Pinpoint the cell where the given text exists, returning its [X, Y] midpoint coordinate. 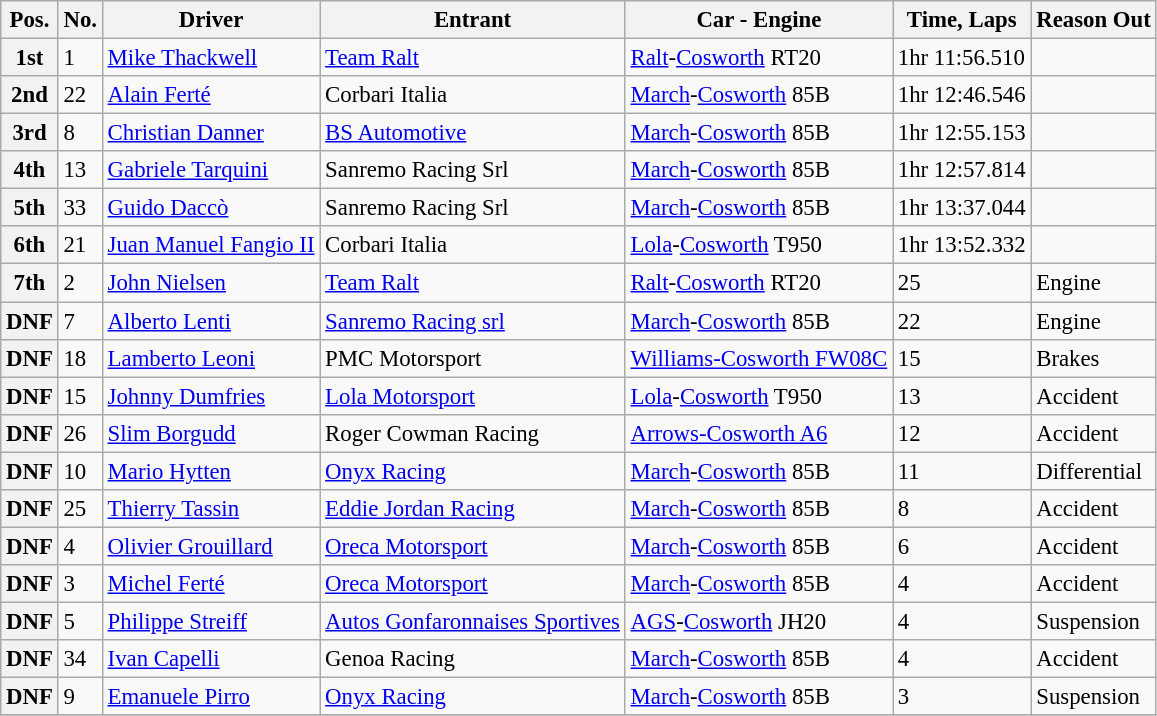
Sanremo Racing srl [472, 321]
Philippe Streiff [211, 621]
Gabriele Tarquini [211, 170]
Ivan Capelli [211, 659]
BS Automotive [472, 133]
Driver [211, 20]
Guido Daccò [211, 208]
Alain Ferté [211, 95]
3rd [30, 133]
12 [961, 433]
Time, Laps [961, 20]
4th [30, 170]
7 [80, 321]
9 [80, 697]
Eddie Jordan Racing [472, 509]
Brakes [1094, 358]
Juan Manuel Fangio II [211, 245]
John Nielsen [211, 283]
Lamberto Leoni [211, 358]
No. [80, 20]
PMC Motorsport [472, 358]
33 [80, 208]
1hr 13:52.332 [961, 245]
1hr 13:37.044 [961, 208]
2 [80, 283]
1hr 12:46.546 [961, 95]
5th [30, 208]
Reason Out [1094, 20]
Williams-Cosworth FW08C [758, 358]
Mike Thackwell [211, 58]
Entrant [472, 20]
Mario Hytten [211, 471]
1hr 12:55.153 [961, 133]
Car - Engine [758, 20]
AGS-Cosworth JH20 [758, 621]
11 [961, 471]
10 [80, 471]
18 [80, 358]
26 [80, 433]
1st [30, 58]
Emanuele Pirro [211, 697]
2nd [30, 95]
Thierry Tassin [211, 509]
Michel Ferté [211, 584]
6th [30, 245]
Slim Borgudd [211, 433]
1 [80, 58]
1hr 11:56.510 [961, 58]
Autos Gonfaronnaises Sportives [472, 621]
5 [80, 621]
Arrows-Cosworth A6 [758, 433]
Roger Cowman Racing [472, 433]
6 [961, 546]
Pos. [30, 20]
1hr 12:57.814 [961, 170]
34 [80, 659]
Olivier Grouillard [211, 546]
Lola Motorsport [472, 396]
Differential [1094, 471]
21 [80, 245]
Genoa Racing [472, 659]
Alberto Lenti [211, 321]
Johnny Dumfries [211, 396]
7th [30, 283]
Christian Danner [211, 133]
